From the cell containing the given text, extract its center point as [x, y] coordinate. 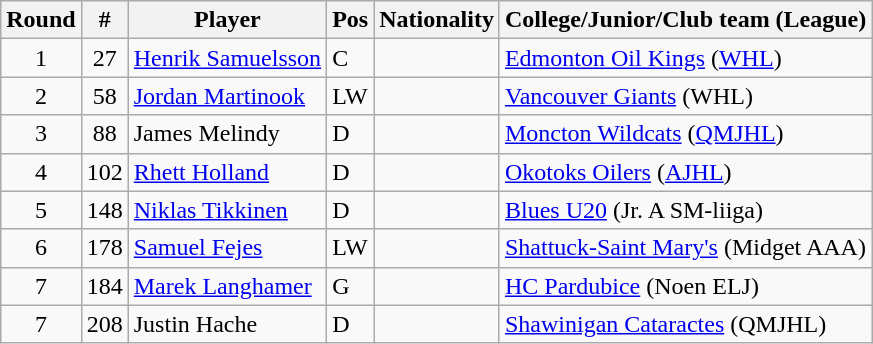
Marek Langhamer [227, 286]
1 [41, 58]
148 [104, 210]
Round [41, 20]
6 [41, 248]
184 [104, 286]
Shawinigan Cataractes (QMJHL) [685, 324]
# [104, 20]
3 [41, 134]
College/Junior/Club team (League) [685, 20]
Okotoks Oilers (AJHL) [685, 172]
Pos [350, 20]
4 [41, 172]
Henrik Samuelsson [227, 58]
Rhett Holland [227, 172]
Samuel Fejes [227, 248]
208 [104, 324]
58 [104, 96]
Blues U20 (Jr. A SM-liiga) [685, 210]
Justin Hache [227, 324]
C [350, 58]
Vancouver Giants (WHL) [685, 96]
Player [227, 20]
Shattuck-Saint Mary's (Midget AAA) [685, 248]
Nationality [437, 20]
2 [41, 96]
27 [104, 58]
James Melindy [227, 134]
Jordan Martinook [227, 96]
HC Pardubice (Noen ELJ) [685, 286]
5 [41, 210]
178 [104, 248]
102 [104, 172]
Edmonton Oil Kings (WHL) [685, 58]
Niklas Tikkinen [227, 210]
88 [104, 134]
Moncton Wildcats (QMJHL) [685, 134]
G [350, 286]
